Locate the cell with the specified text and output its (x, y) center coordinate. 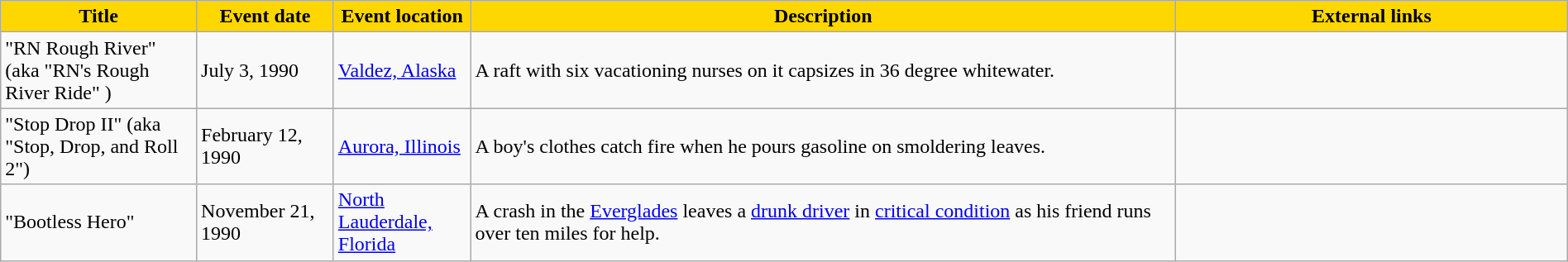
Valdez, Alaska (402, 70)
July 3, 1990 (265, 70)
Event location (402, 17)
Aurora, Illinois (402, 146)
A raft with six vacationing nurses on it capsizes in 36 degree whitewater. (824, 70)
"RN Rough River" (aka "RN's Rough River Ride" ) (99, 70)
"Bootless Hero" (99, 222)
External links (1372, 17)
Title (99, 17)
Event date (265, 17)
A boy's clothes catch fire when he pours gasoline on smoldering leaves. (824, 146)
November 21, 1990 (265, 222)
North Lauderdale, Florida (402, 222)
Description (824, 17)
February 12, 1990 (265, 146)
A crash in the Everglades leaves a drunk driver in critical condition as his friend runs over ten miles for help. (824, 222)
"Stop Drop II" (aka "Stop, Drop, and Roll 2") (99, 146)
